Locate the cell with the specified text and output its [x, y] center coordinate. 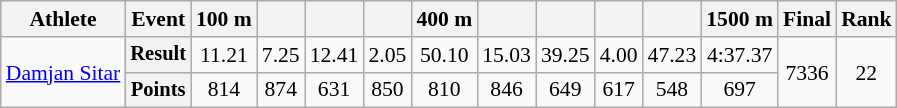
22 [866, 72]
Athlete [64, 19]
631 [334, 90]
50.10 [444, 55]
400 m [444, 19]
Event [158, 19]
814 [224, 90]
Points [158, 90]
617 [619, 90]
4.00 [619, 55]
649 [566, 90]
11.21 [224, 55]
7.25 [281, 55]
697 [740, 90]
100 m [224, 19]
Damjan Sitar [64, 72]
1500 m [740, 19]
12.41 [334, 55]
850 [387, 90]
810 [444, 90]
15.03 [506, 55]
39.25 [566, 55]
Result [158, 55]
Final [807, 19]
47.23 [672, 55]
4:37.37 [740, 55]
Rank [866, 19]
874 [281, 90]
2.05 [387, 55]
846 [506, 90]
7336 [807, 72]
548 [672, 90]
